Locate the cell with the specified text and output its (x, y) center coordinate. 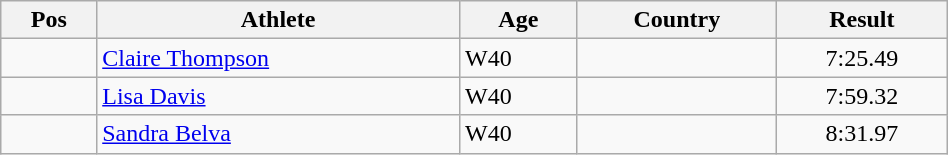
7:59.32 (862, 96)
Claire Thompson (278, 58)
Lisa Davis (278, 96)
Age (518, 20)
8:31.97 (862, 134)
Pos (49, 20)
Sandra Belva (278, 134)
Athlete (278, 20)
7:25.49 (862, 58)
Result (862, 20)
Country (676, 20)
